Determine the [x, y] coordinate at the center of the cell enclosing the given text.  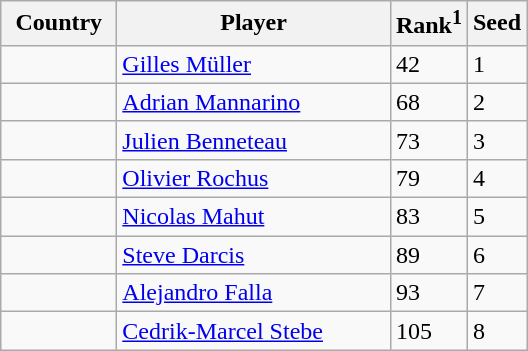
79 [428, 178]
89 [428, 255]
Seed [496, 24]
4 [496, 178]
42 [428, 64]
Julien Benneteau [254, 140]
93 [428, 293]
Rank1 [428, 24]
Steve Darcis [254, 255]
3 [496, 140]
Gilles Müller [254, 64]
83 [428, 217]
5 [496, 217]
Olivier Rochus [254, 178]
6 [496, 255]
2 [496, 102]
Alejandro Falla [254, 293]
105 [428, 331]
Player [254, 24]
Nicolas Mahut [254, 217]
73 [428, 140]
Country [59, 24]
8 [496, 331]
7 [496, 293]
68 [428, 102]
1 [496, 64]
Adrian Mannarino [254, 102]
Cedrik-Marcel Stebe [254, 331]
